Identify which cell holds the provided text, then report its (x, y) central coordinate. 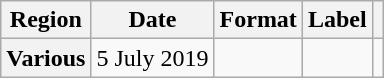
5 July 2019 (152, 58)
Format (258, 20)
Date (152, 20)
Various (46, 58)
Label (337, 20)
Region (46, 20)
